Pinpoint the cell where the given text exists, returning its (x, y) midpoint coordinate. 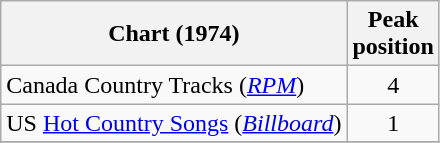
US Hot Country Songs (Billboard) (174, 123)
Chart (1974) (174, 34)
4 (393, 85)
1 (393, 123)
Peakposition (393, 34)
Canada Country Tracks (RPM) (174, 85)
